Pinpoint the cell where the given text exists, returning its [x, y] midpoint coordinate. 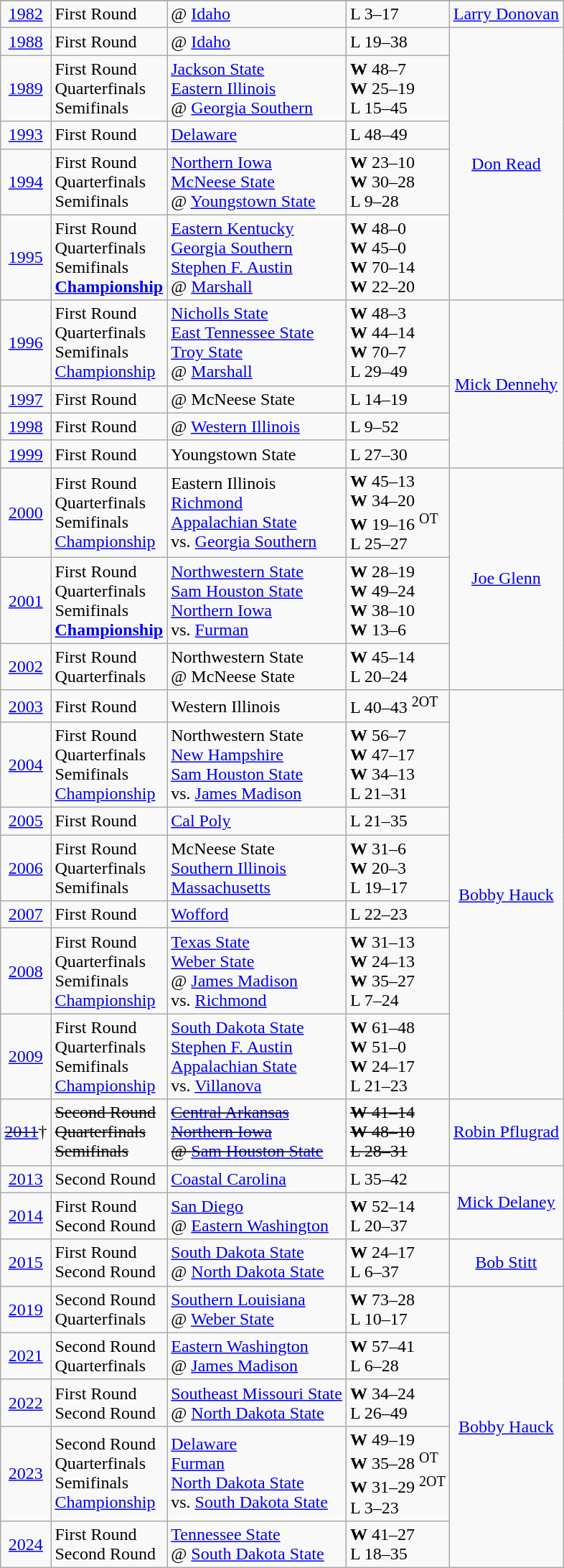
@ McNeese State [257, 399]
Northwestern StateSam Houston StateNorthern Iowavs. Furman [257, 600]
2004 [26, 765]
W 23–10W 30–28L 9–28 [398, 182]
Northwestern StateNew HampshireSam Houston Statevs. James Madison [257, 765]
Delaware [257, 135]
W 45–14L 20–24 [398, 666]
L 9–52 [398, 426]
2002 [26, 666]
Eastern KentuckyGeorgia SouthernStephen F. Austin@ Marshall [257, 257]
Mick Dennehy [506, 383]
2022 [26, 1403]
W 41–14W 48–10L 28–31 [398, 1132]
1999 [26, 454]
Larry Donovan [506, 14]
W 73–28L 10–17 [398, 1310]
Southeast Missouri State@ North Dakota State [257, 1403]
2009 [26, 1057]
L 3–17 [398, 14]
1996 [26, 343]
McNeese StateSouthern IllinoisMassachusetts [257, 868]
L 21–35 [398, 821]
Coastal Carolina [257, 1179]
Second RoundQuarterfinalsSemifinals [109, 1132]
2003 [26, 706]
2011† [26, 1132]
Second RoundQuarterfinalsSemifinalsChampionship [109, 1473]
W 56–7W 47–17W 34–13L 21–31 [398, 765]
1988 [26, 42]
W 48–3W 44–14W 70–7L 29–49 [398, 343]
DelawareFurmanNorth Dakota Statevs. South Dakota State [257, 1473]
Northern IowaMcNeese State@ Youngstown State [257, 182]
L 14–19 [398, 399]
1982 [26, 14]
1993 [26, 135]
2005 [26, 821]
1994 [26, 182]
Joe Glenn [506, 579]
W 31–13W 24–13W 35–27L 7–24 [398, 971]
2024 [26, 1544]
Bob Stitt [506, 1262]
1997 [26, 399]
South Dakota StateStephen F. AustinAppalachian Statevs. Villanova [257, 1057]
Robin Pflugrad [506, 1132]
2000 [26, 513]
Western Illinois [257, 706]
Central ArkansasNorthern Iowa@ Sam Houston State [257, 1132]
W 52–14L 20–37 [398, 1216]
W 45–13W 34–20W 19–16 OTL 25–27 [398, 513]
W 31–6W 20–3L 19–17 [398, 868]
1995 [26, 257]
W 24–17L 6–37 [398, 1262]
Northwestern State@ McNeese State [257, 666]
L 22–23 [398, 915]
2006 [26, 868]
2007 [26, 915]
W 57–41L 6–28 [398, 1355]
Don Read [506, 164]
Cal Poly [257, 821]
Eastern IllinoisRichmondAppalachian Statevs. Georgia Southern [257, 513]
South Dakota State@ North Dakota State [257, 1262]
L 35–42 [398, 1179]
First RoundQuarterfinals [109, 666]
1998 [26, 426]
2001 [26, 600]
2023 [26, 1473]
L 48–49 [398, 135]
@ Western Illinois [257, 426]
W 34–24L 26–49 [398, 1403]
Youngstown State [257, 454]
2021 [26, 1355]
W 49–19W 35–28 OTW 31–29 2OTL 3–23 [398, 1473]
Eastern Washington@ James Madison [257, 1355]
L 40–43 2OT [398, 706]
W 28–19W 49–24W 38–10W 13–6 [398, 600]
2015 [26, 1262]
2008 [26, 971]
2014 [26, 1216]
L 19–38 [398, 42]
2013 [26, 1179]
W 41–27L 18–35 [398, 1544]
Wofford [257, 915]
San Diego@ Eastern Washington [257, 1216]
Texas StateWeber State@ James Madisonvs. Richmond [257, 971]
1989 [26, 88]
Tennessee State@ South Dakota State [257, 1544]
W 61–48W 51–0W 24–17L 21–23 [398, 1057]
Mick Delaney [506, 1202]
L 27–30 [398, 454]
W 48–7W 25–19L 15–45 [398, 88]
W 48–0W 45–0W 70–14W 22–20 [398, 257]
Second Round [109, 1179]
Nicholls StateEast Tennessee StateTroy State@ Marshall [257, 343]
Jackson StateEastern Illinois@ Georgia Southern [257, 88]
2019 [26, 1310]
Southern Louisiana@ Weber State [257, 1310]
